Output the [x, y] coordinate of the center of the cell containing the given text.  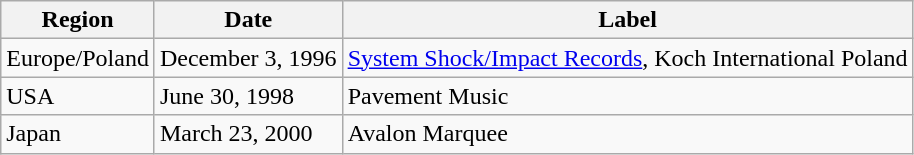
Pavement Music [628, 96]
Date [248, 20]
June 30, 1998 [248, 96]
Region [78, 20]
Label [628, 20]
Avalon Marquee [628, 134]
USA [78, 96]
Europe/Poland [78, 58]
Japan [78, 134]
December 3, 1996 [248, 58]
System Shock/Impact Records, Koch International Poland [628, 58]
March 23, 2000 [248, 134]
